Identify which cell holds the provided text, then report its [x, y] central coordinate. 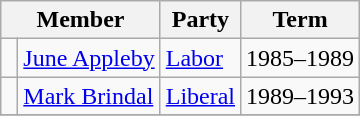
June Appleby [89, 58]
1985–1989 [300, 58]
1989–1993 [300, 96]
Labor [200, 58]
Member [80, 20]
Mark Brindal [89, 96]
Term [300, 20]
Party [200, 20]
Liberal [200, 96]
